For the text-containing cell, return its midpoint in (X, Y) coordinate format. 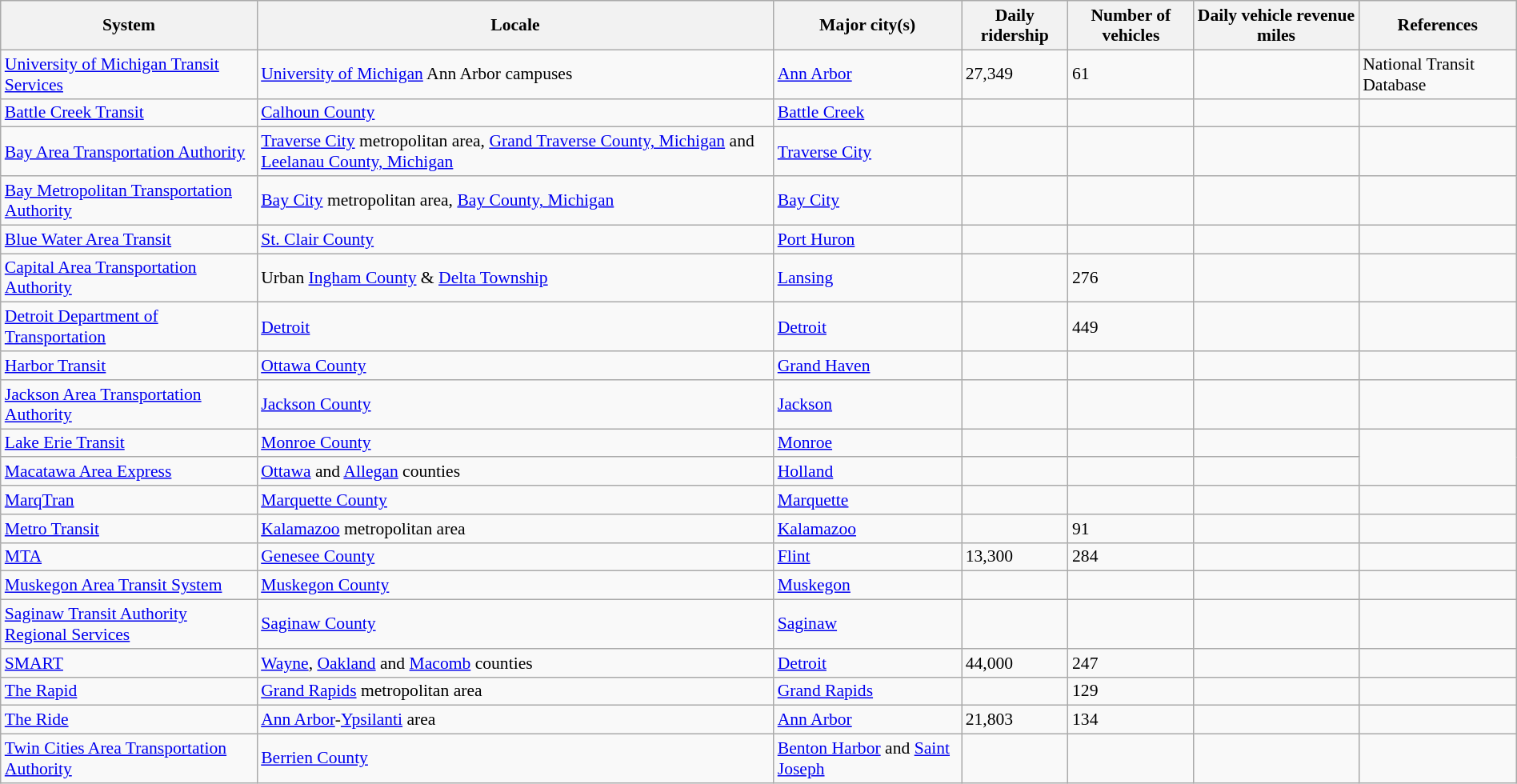
University of Michigan Transit Services (129, 74)
MarqTran (129, 500)
Lansing (867, 278)
Muskegon Area Transit System (129, 586)
Jackson (867, 405)
13,300 (1015, 557)
Saginaw County (515, 624)
System (129, 26)
Monroe County (515, 443)
Battle Creek Transit (129, 113)
Major city(s) (867, 26)
Battle Creek (867, 113)
Kalamazoo (867, 529)
Ottawa County (515, 366)
247 (1131, 663)
The Rapid (129, 691)
Monroe (867, 443)
Calhoun County (515, 113)
Daily ridership (1015, 26)
Wayne, Oakland and Macomb counties (515, 663)
Urban Ingham County & Delta Township (515, 278)
129 (1131, 691)
61 (1131, 74)
Locale (515, 26)
Macatawa Area Express (129, 472)
Muskegon (867, 586)
Bay City metropolitan area, Bay County, Michigan (515, 200)
Twin Cities Area Transportation Authority (129, 758)
21,803 (1015, 720)
Berrien County (515, 758)
Kalamazoo metropolitan area (515, 529)
134 (1131, 720)
Marquette County (515, 500)
27,349 (1015, 74)
National Transit Database (1437, 74)
Muskegon County (515, 586)
References (1437, 26)
Jackson County (515, 405)
Traverse City metropolitan area, Grand Traverse County, Michigan and Leelanau County, Michigan (515, 152)
Bay Metropolitan Transportation Authority (129, 200)
SMART (129, 663)
284 (1131, 557)
Capital Area Transportation Authority (129, 278)
Marquette (867, 500)
Lake Erie Transit (129, 443)
St. Clair County (515, 239)
449 (1131, 326)
Number of vehicles (1131, 26)
Grand Rapids (867, 691)
Saginaw (867, 624)
Jackson Area Transportation Authority (129, 405)
Saginaw Transit Authority Regional Services (129, 624)
Ottawa and Allegan counties (515, 472)
Harbor Transit (129, 366)
Holland (867, 472)
44,000 (1015, 663)
91 (1131, 529)
Ann Arbor-Ypsilanti area (515, 720)
The Ride (129, 720)
Metro Transit (129, 529)
Blue Water Area Transit (129, 239)
MTA (129, 557)
University of Michigan Ann Arbor campuses (515, 74)
Traverse City (867, 152)
Benton Harbor and Saint Joseph (867, 758)
Bay Area Transportation Authority (129, 152)
Detroit Department of Transportation (129, 326)
Grand Haven (867, 366)
Genesee County (515, 557)
276 (1131, 278)
Port Huron (867, 239)
Bay City (867, 200)
Daily vehicle revenue miles (1276, 26)
Flint (867, 557)
Grand Rapids metropolitan area (515, 691)
